For the text-containing cell, return its midpoint in (X, Y) coordinate format. 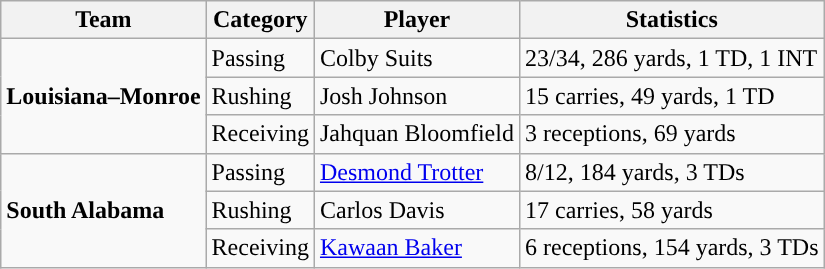
Desmond Trotter (416, 172)
Louisiana–Monroe (104, 96)
Team (104, 20)
15 carries, 49 yards, 1 TD (672, 96)
3 receptions, 69 yards (672, 134)
8/12, 184 yards, 3 TDs (672, 172)
Jahquan Bloomfield (416, 134)
Statistics (672, 20)
6 receptions, 154 yards, 3 TDs (672, 248)
Josh Johnson (416, 96)
Carlos Davis (416, 210)
Player (416, 20)
Kawaan Baker (416, 248)
17 carries, 58 yards (672, 210)
23/34, 286 yards, 1 TD, 1 INT (672, 58)
South Alabama (104, 210)
Colby Suits (416, 58)
Category (260, 20)
